Search for the cell housing the specified text and yield its [X, Y] center coordinate. 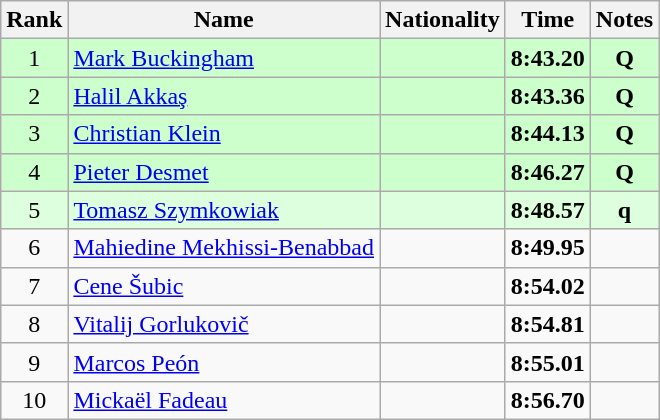
8:43.20 [548, 58]
10 [34, 400]
q [624, 210]
Mark Buckingham [224, 58]
Pieter Desmet [224, 172]
Halil Akkaş [224, 96]
Time [548, 20]
Vitalij Gorlukovič [224, 324]
6 [34, 248]
8:56.70 [548, 400]
8:44.13 [548, 134]
Cene Šubic [224, 286]
Mickaël Fadeau [224, 400]
2 [34, 96]
Rank [34, 20]
8:55.01 [548, 362]
8:43.36 [548, 96]
Tomasz Szymkowiak [224, 210]
8:46.27 [548, 172]
8:49.95 [548, 248]
3 [34, 134]
9 [34, 362]
1 [34, 58]
8 [34, 324]
Nationality [443, 20]
8:54.81 [548, 324]
8:48.57 [548, 210]
4 [34, 172]
Marcos Peón [224, 362]
Christian Klein [224, 134]
Mahiedine Mekhissi-Benabbad [224, 248]
Notes [624, 20]
7 [34, 286]
5 [34, 210]
8:54.02 [548, 286]
Name [224, 20]
